Output the (X, Y) coordinate of the center of the cell containing the given text.  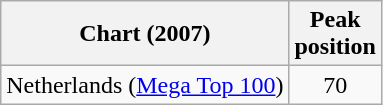
Chart (2007) (145, 34)
Netherlands (Mega Top 100) (145, 85)
Peakposition (335, 34)
70 (335, 85)
